From the cell containing the given text, extract its center point as (x, y) coordinate. 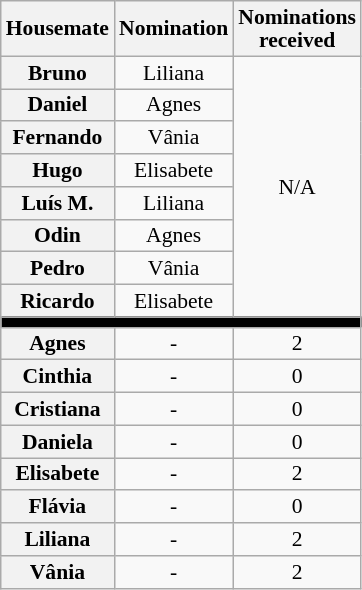
Flávia (58, 508)
Pedro (58, 268)
Hugo (58, 170)
Nomination (174, 28)
Odin (58, 236)
Bruno (58, 72)
N/A (297, 186)
Luís M. (58, 204)
Cristiana (58, 410)
Daniela (58, 442)
Ricardo (58, 302)
Daniel (58, 106)
Housemate (58, 28)
Nominationsreceived (297, 28)
Cinthia (58, 376)
Fernando (58, 138)
